Return the [x, y] coordinate for the center point of the cell that contains the specified text.  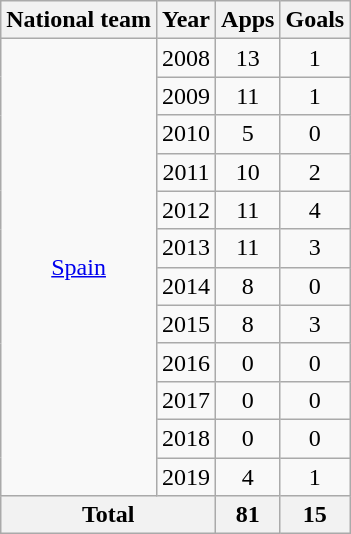
2013 [186, 248]
2019 [186, 477]
5 [248, 134]
15 [315, 515]
Year [186, 20]
2010 [186, 134]
Total [108, 515]
81 [248, 515]
2017 [186, 400]
2 [315, 172]
2008 [186, 58]
Spain [79, 268]
2018 [186, 438]
Goals [315, 20]
2009 [186, 96]
2015 [186, 324]
2011 [186, 172]
13 [248, 58]
National team [79, 20]
10 [248, 172]
2016 [186, 362]
2014 [186, 286]
Apps [248, 20]
2012 [186, 210]
